Pinpoint the cell where the given text exists, returning its [X, Y] midpoint coordinate. 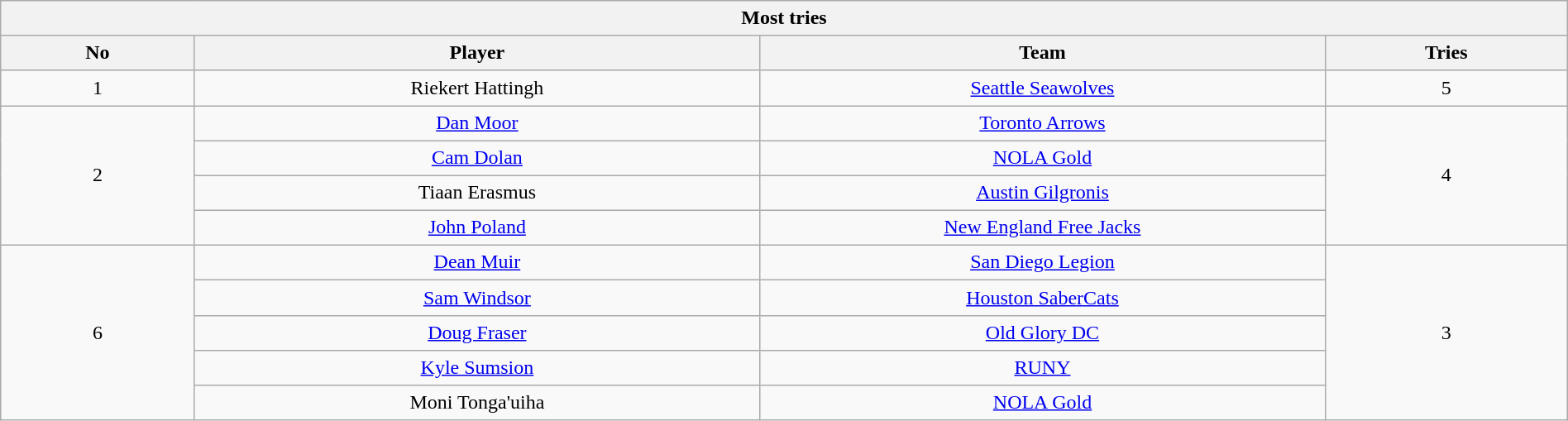
No [98, 53]
Riekert Hattingh [477, 88]
Tiaan Erasmus [477, 193]
Dean Muir [477, 263]
New England Free Jacks [1043, 227]
Team [1043, 53]
Sam Windsor [477, 298]
Cam Dolan [477, 158]
John Poland [477, 227]
2 [98, 175]
San Diego Legion [1043, 263]
Most tries [784, 18]
Toronto Arrows [1043, 123]
Houston SaberCats [1043, 298]
4 [1446, 175]
Austin Gilgronis [1043, 193]
Seattle Seawolves [1043, 88]
Dan Moor [477, 123]
Old Glory DC [1043, 332]
6 [98, 332]
Player [477, 53]
5 [1446, 88]
Doug Fraser [477, 332]
Tries [1446, 53]
Moni Tonga'uiha [477, 403]
1 [98, 88]
Kyle Sumsion [477, 367]
RUNY [1043, 367]
3 [1446, 332]
